Identify which cell holds the provided text, then report its [x, y] central coordinate. 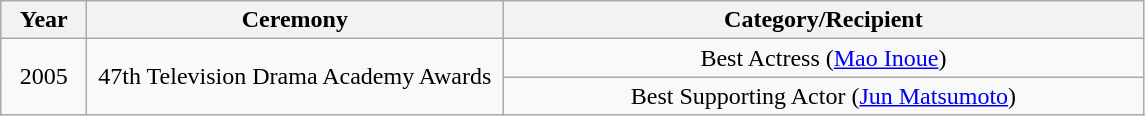
2005 [44, 77]
47th Television Drama Academy Awards [295, 77]
Best Supporting Actor (Jun Matsumoto) [824, 96]
Best Actress (Mao Inoue) [824, 58]
Category/Recipient [824, 20]
Ceremony [295, 20]
Year [44, 20]
